Return [X, Y] of the center of cell containing provided text 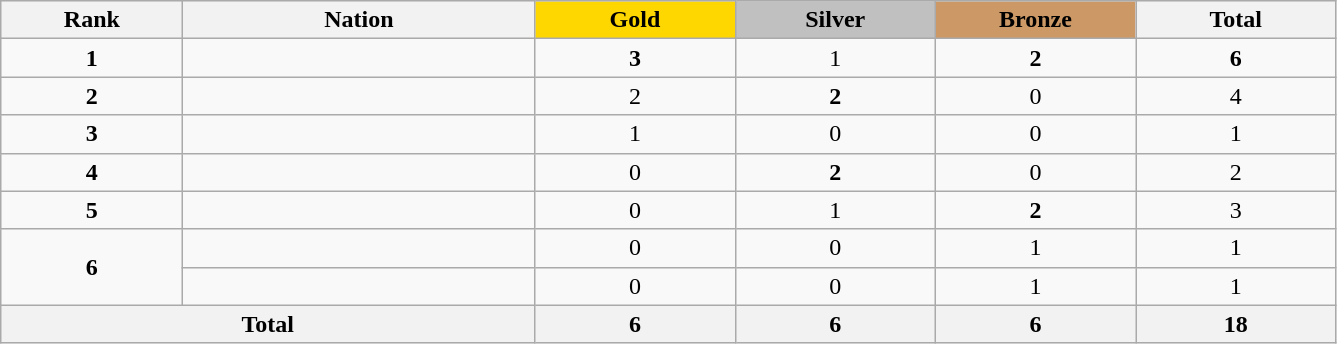
Rank [92, 20]
Bronze [1035, 20]
Nation [359, 20]
Gold [635, 20]
18 [1236, 324]
5 [92, 210]
Silver [835, 20]
